Scan for the cell matching the given text and deliver its [X, Y] coordinate at center. 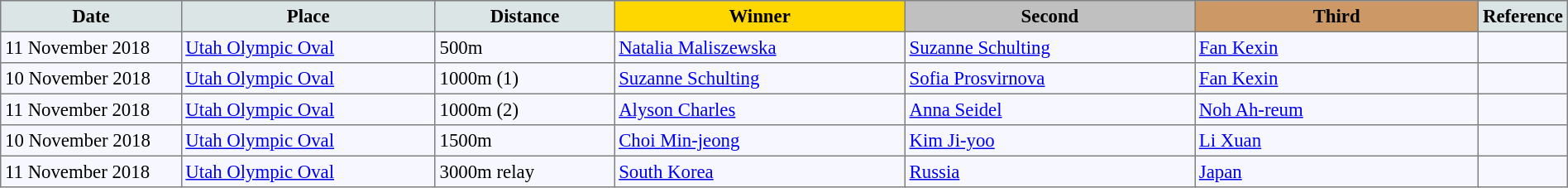
Third [1336, 17]
Distance [524, 17]
South Korea [759, 171]
Kim Ji-yoo [1049, 141]
500m [524, 47]
Russia [1049, 171]
Reference [1523, 17]
Li Xuan [1336, 141]
Winner [759, 17]
Choi Min-jeong [759, 141]
Natalia Maliszewska [759, 47]
Anna Seidel [1049, 109]
Noh Ah-reum [1336, 109]
Japan [1336, 171]
Date [91, 17]
1500m [524, 141]
1000m (1) [524, 79]
Place [308, 17]
3000m relay [524, 171]
1000m (2) [524, 109]
Second [1049, 17]
Alyson Charles [759, 109]
Sofia Prosvirnova [1049, 79]
